Scan for the cell matching the given text and deliver its (X, Y) coordinate at center. 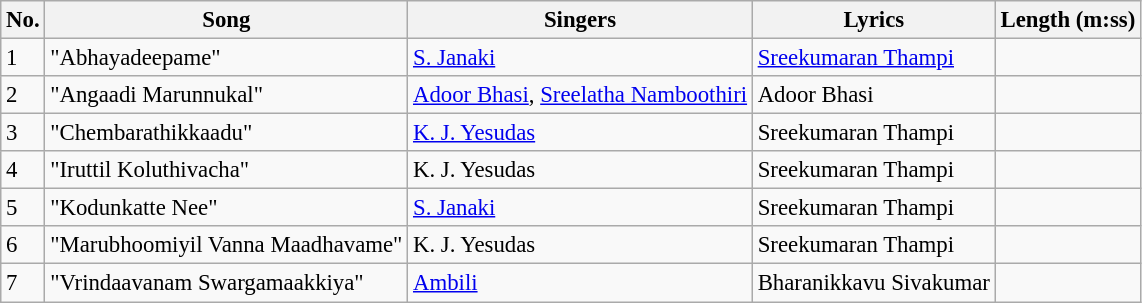
Lyrics (874, 20)
Adoor Bhasi (874, 95)
"Marubhoomiyil Vanna Maadhavame" (226, 245)
"Kodunkatte Nee" (226, 208)
Singers (580, 20)
Bharanikkavu Sivakumar (874, 283)
5 (23, 208)
"Abhayadeepame" (226, 58)
"Vrindaavanam Swargamaakkiya" (226, 283)
1 (23, 58)
3 (23, 133)
Adoor Bhasi, Sreelatha Namboothiri (580, 95)
Length (m:ss) (1068, 20)
Ambili (580, 283)
"Iruttil Koluthivacha" (226, 170)
"Angaadi Marunnukal" (226, 95)
"Chembarathikkaadu" (226, 133)
7 (23, 283)
6 (23, 245)
2 (23, 95)
4 (23, 170)
Song (226, 20)
No. (23, 20)
